Return (x, y) of the center of cell containing provided text 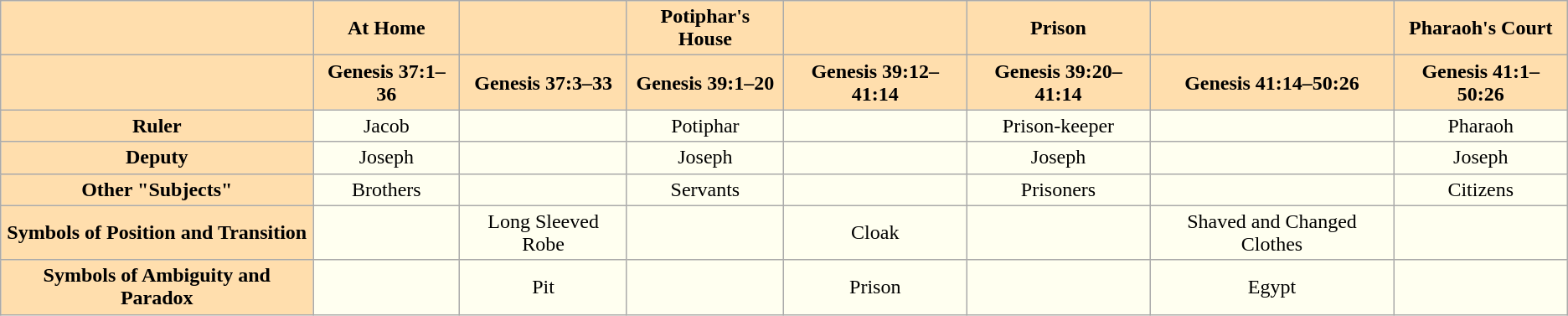
Prison-keeper (1059, 126)
Symbols of Ambiguity and Paradox (157, 287)
Genesis 41:1–50:26 (1481, 82)
Shaved and Changed Clothes (1271, 233)
Genesis 39:12–41:14 (874, 82)
Potiphar (705, 126)
Pit (543, 287)
Long Sleeved Robe (543, 233)
Egypt (1271, 287)
Ruler (157, 126)
Pharaoh (1481, 126)
Servants (705, 189)
Symbols of Position and Transition (157, 233)
Genesis 41:14–50:26 (1271, 82)
Cloak (874, 233)
Genesis 37:3–33 (543, 82)
Other "Subjects" (157, 189)
Jacob (387, 126)
Citizens (1481, 189)
Deputy (157, 158)
Prisoners (1059, 189)
Genesis 39:1–20 (705, 82)
Potiphar's House (705, 28)
Genesis 37:1–36 (387, 82)
Pharaoh's Court (1481, 28)
At Home (387, 28)
Brothers (387, 189)
Genesis 39:20–41:14 (1059, 82)
